Determine the (x, y) coordinate at the center of the cell enclosing the given text.  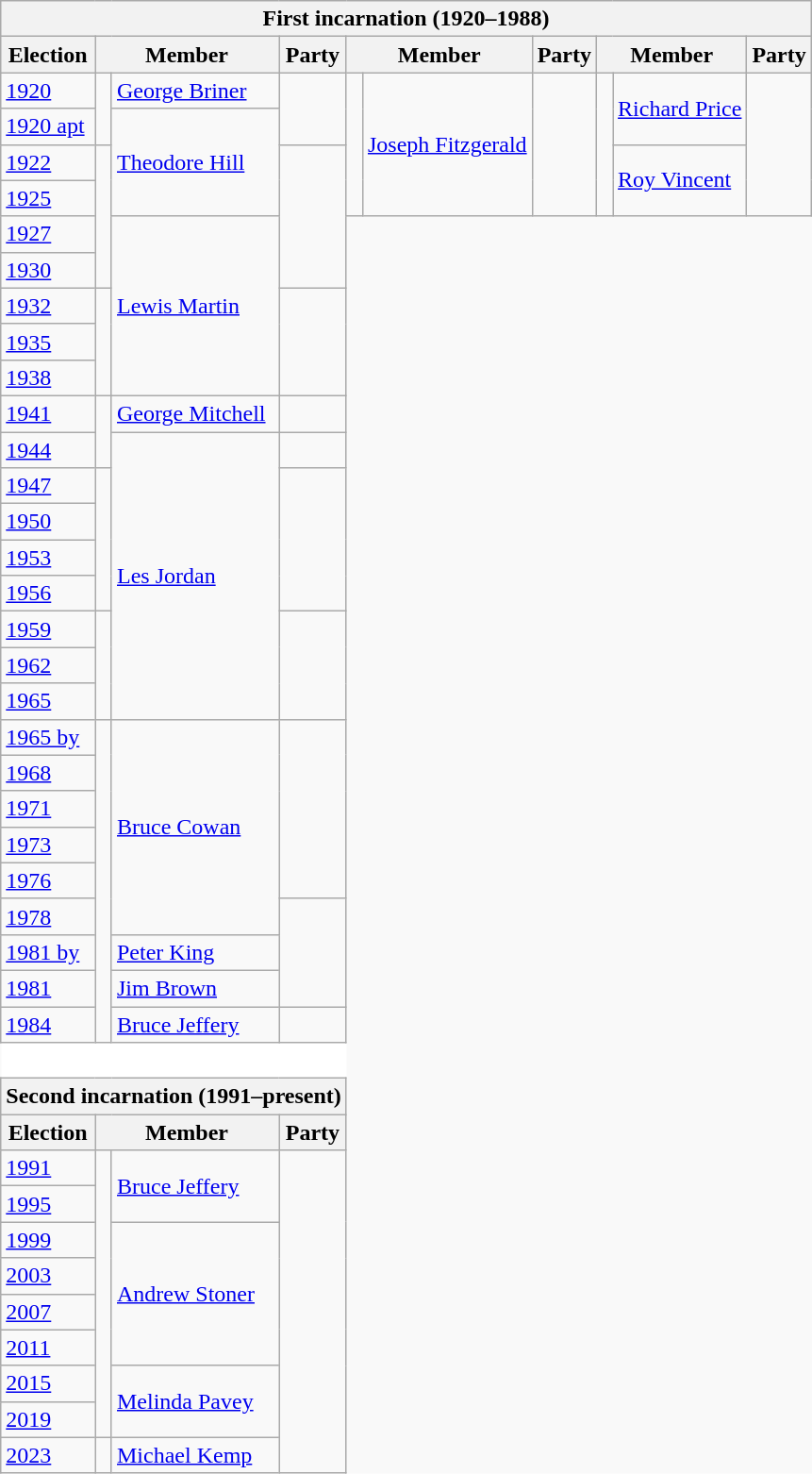
Lewis Martin (194, 306)
1920 apt (48, 126)
1925 (48, 198)
1981 by (48, 952)
2019 (48, 1419)
Jim Brown (194, 988)
Theodore Hill (194, 162)
2003 (48, 1276)
2023 (48, 1455)
Peter King (194, 952)
1959 (48, 629)
1965 by (48, 737)
2007 (48, 1312)
1947 (48, 486)
1922 (48, 162)
1984 (48, 1024)
1999 (48, 1240)
1944 (48, 450)
1962 (48, 665)
1991 (48, 1168)
1938 (48, 377)
1976 (48, 880)
1953 (48, 558)
Roy Vincent (680, 180)
1932 (48, 306)
Joseph Fitzgerald (447, 144)
2015 (48, 1383)
First incarnation (1920–1988) (406, 19)
1995 (48, 1204)
George Mitchell (194, 413)
1981 (48, 988)
1920 (48, 91)
Melinda Pavey (194, 1401)
1973 (48, 845)
1927 (48, 234)
Richard Price (680, 109)
Second incarnation (1991–present) (174, 1097)
Andrew Stoner (194, 1294)
1930 (48, 270)
1971 (48, 809)
1965 (48, 701)
1950 (48, 522)
Bruce Cowan (194, 827)
1968 (48, 773)
1935 (48, 342)
1941 (48, 413)
Les Jordan (194, 576)
1956 (48, 594)
Michael Kemp (194, 1455)
1978 (48, 916)
2011 (48, 1348)
George Briner (194, 91)
